Identify which cell holds the provided text, then report its (x, y) central coordinate. 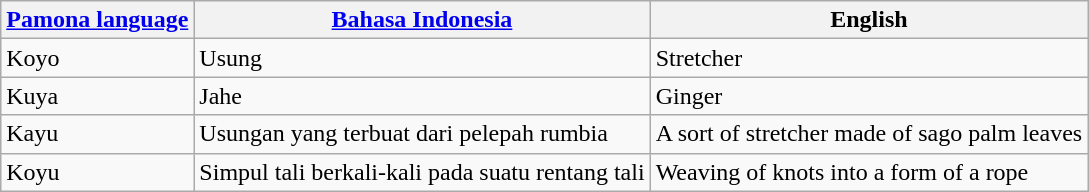
Koyu (98, 172)
A sort of stretcher made of sago palm leaves (869, 134)
Bahasa Indonesia (422, 20)
Koyo (98, 58)
Pamona language (98, 20)
Simpul tali berkali-kali pada suatu rentang tali (422, 172)
Ginger (869, 96)
Weaving of knots into a form of a rope (869, 172)
Jahe (422, 96)
Kayu (98, 134)
Usung (422, 58)
Stretcher (869, 58)
English (869, 20)
Usungan yang terbuat dari pelepah rumbia (422, 134)
Kuya (98, 96)
